Locate the cell with the specified text and output its [X, Y] center coordinate. 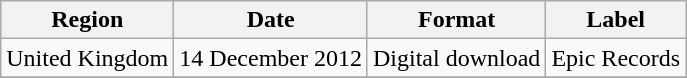
Digital download [456, 58]
Region [88, 20]
United Kingdom [88, 58]
Label [616, 20]
Date [271, 20]
Epic Records [616, 58]
Format [456, 20]
14 December 2012 [271, 58]
